Find where the given text appears and provide that cell's center as [x, y] coordinate. 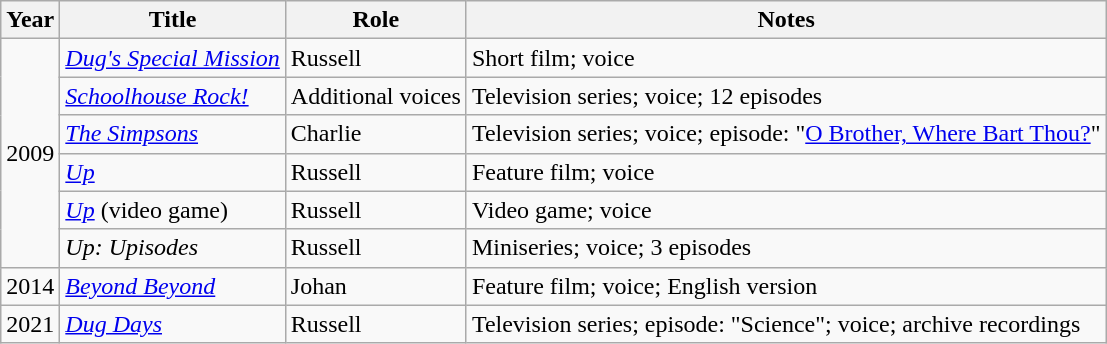
Dug Days [173, 324]
Television series; voice; 12 episodes [786, 96]
2009 [30, 153]
Television series; episode: "Science"; voice; archive recordings [786, 324]
Short film; voice [786, 58]
Up [173, 172]
Title [173, 20]
Up: Upisodes [173, 248]
Video game; voice [786, 210]
Miniseries; voice; 3 episodes [786, 248]
Television series; voice; episode: "O Brother, Where Bart Thou?" [786, 134]
2021 [30, 324]
Up (video game) [173, 210]
Johan [376, 286]
Feature film; voice; English version [786, 286]
Schoolhouse Rock! [173, 96]
Charlie [376, 134]
Feature film; voice [786, 172]
2014 [30, 286]
Notes [786, 20]
Beyond Beyond [173, 286]
Role [376, 20]
Dug's Special Mission [173, 58]
Year [30, 20]
The Simpsons [173, 134]
Additional voices [376, 96]
